Scan for the cell matching the given text and deliver its [x, y] coordinate at center. 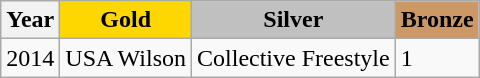
Collective Freestyle [294, 58]
Silver [294, 20]
Year [30, 20]
Gold [126, 20]
1 [437, 58]
2014 [30, 58]
Bronze [437, 20]
USA Wilson [126, 58]
